For the text-containing cell, return its midpoint in (X, Y) coordinate format. 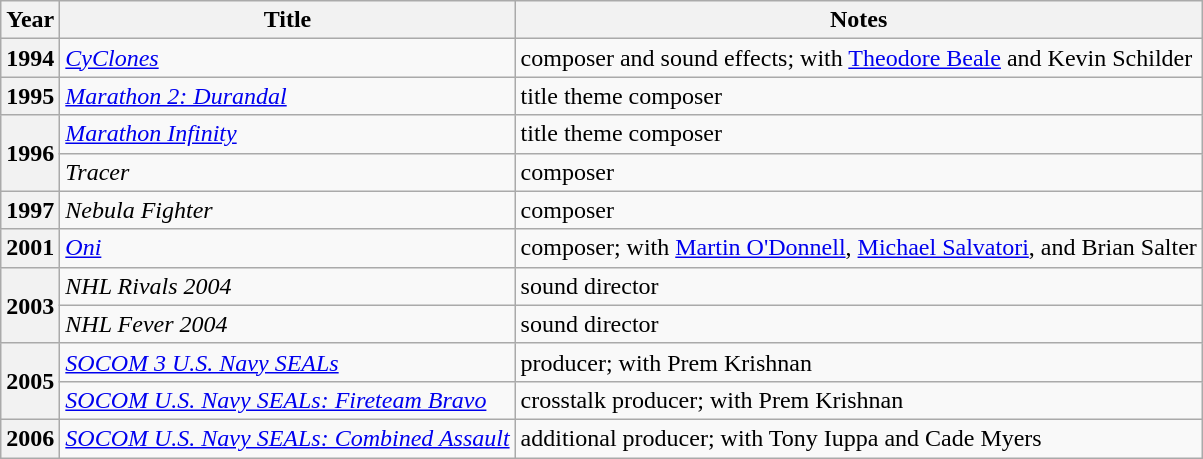
1996 (30, 153)
NHL Fever 2004 (288, 324)
additional producer; with Tony Iuppa and Cade Myers (858, 438)
Oni (288, 248)
Year (30, 20)
2003 (30, 305)
Marathon 2: Durandal (288, 96)
Notes (858, 20)
producer; with Prem Krishnan (858, 362)
1994 (30, 58)
CyClones (288, 58)
composer; with Martin O'Donnell, Michael Salvatori, and Brian Salter (858, 248)
Tracer (288, 172)
SOCOM U.S. Navy SEALs: Fireteam Bravo (288, 400)
2001 (30, 248)
NHL Rivals 2004 (288, 286)
crosstalk producer; with Prem Krishnan (858, 400)
1997 (30, 210)
SOCOM 3 U.S. Navy SEALs (288, 362)
2006 (30, 438)
Nebula Fighter (288, 210)
SOCOM U.S. Navy SEALs: Combined Assault (288, 438)
Title (288, 20)
composer and sound effects; with Theodore Beale and Kevin Schilder (858, 58)
Marathon Infinity (288, 134)
1995 (30, 96)
2005 (30, 381)
